Return [x, y] of the center of cell containing provided text 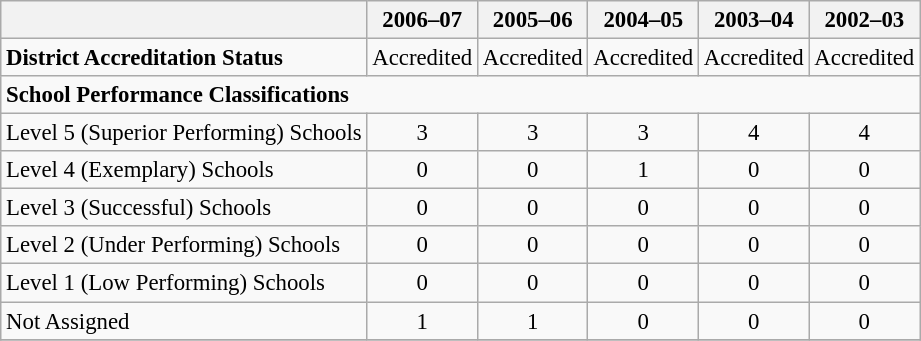
2002–03 [864, 20]
Level 4 (Exemplary) Schools [184, 170]
2004–05 [644, 20]
District Accreditation Status [184, 58]
Level 3 (Successful) Schools [184, 208]
Level 5 (Superior Performing) Schools [184, 133]
2003–04 [754, 20]
Level 2 (Under Performing) Schools [184, 245]
2005–06 [532, 20]
School Performance Classifications [460, 95]
Level 1 (Low Performing) Schools [184, 283]
Not Assigned [184, 321]
2006–07 [422, 20]
